Search for the cell housing the specified text and yield its [x, y] center coordinate. 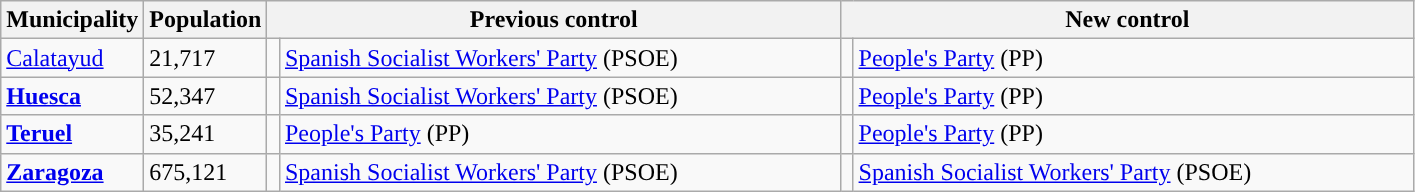
Previous control [554, 20]
52,347 [206, 96]
675,121 [206, 172]
Teruel [72, 134]
New control [1127, 20]
Municipality [72, 20]
Huesca [72, 96]
Population [206, 20]
Calatayud [72, 58]
Zaragoza [72, 172]
35,241 [206, 134]
21,717 [206, 58]
